For the text-containing cell, return its midpoint in (X, Y) coordinate format. 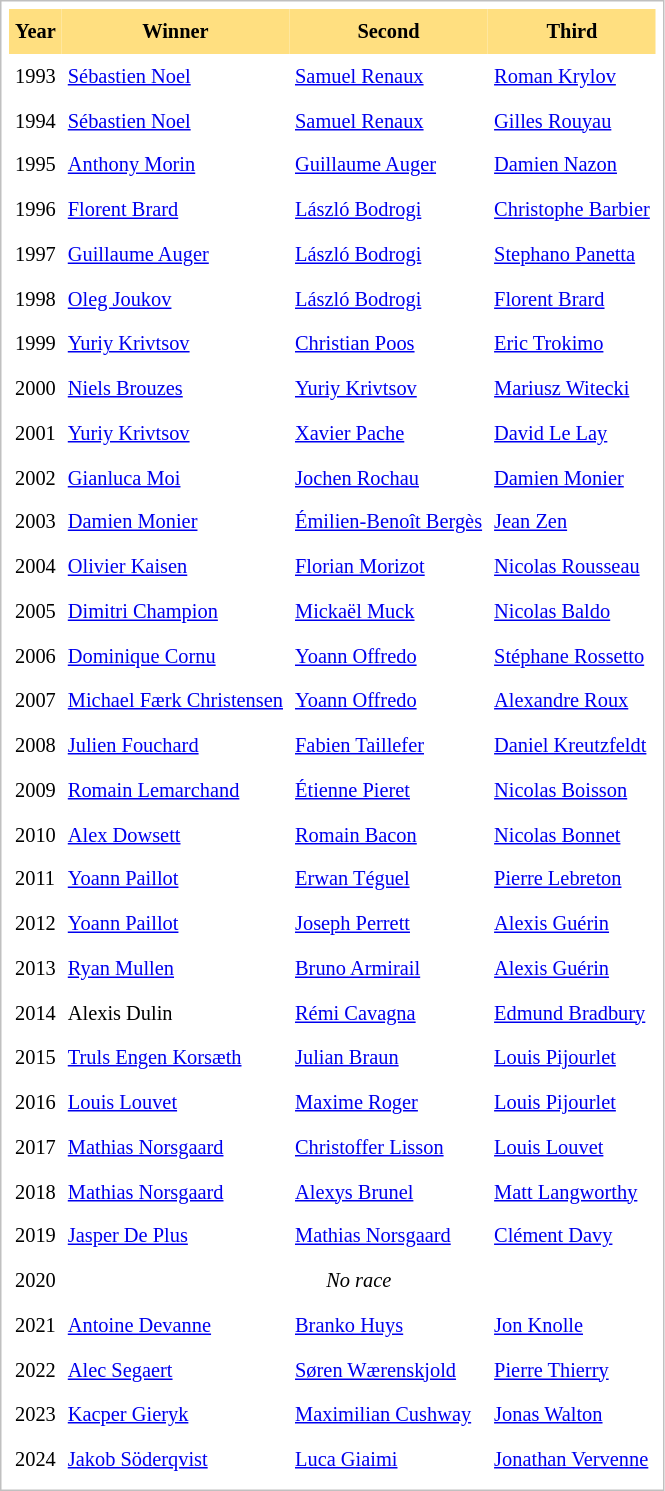
2020 (36, 1280)
Mickaël Muck (388, 612)
Jonas Walton (572, 1414)
Julian Braun (388, 1058)
Dominique Cornu (176, 656)
Nicolas Boisson (572, 790)
2015 (36, 1058)
2022 (36, 1370)
Truls Engen Korsæth (176, 1058)
Olivier Kaisen (176, 566)
Romain Lemarchand (176, 790)
Nicolas Bonnet (572, 834)
Alexis Dulin (176, 1014)
2001 (36, 434)
Alexandre Roux (572, 700)
Third (572, 32)
Maximilian Cushway (388, 1414)
Edmund Bradbury (572, 1014)
Dimitri Champion (176, 612)
Ryan Mullen (176, 968)
2002 (36, 478)
Alexys Brunel (388, 1192)
Xavier Pache (388, 434)
2019 (36, 1236)
Fabien Taillefer (388, 746)
Anthony Morin (176, 166)
Pierre Thierry (572, 1370)
1999 (36, 344)
Year (36, 32)
Bruno Armirail (388, 968)
2000 (36, 388)
Winner (176, 32)
Julien Fouchard (176, 746)
Erwan Téguel (388, 880)
2004 (36, 566)
2003 (36, 522)
Roman Krylov (572, 76)
Søren Wærenskjold (388, 1370)
Florian Morizot (388, 566)
2010 (36, 834)
Jean Zen (572, 522)
Nicolas Baldo (572, 612)
Stéphane Rossetto (572, 656)
Jasper De Plus (176, 1236)
Étienne Pieret (388, 790)
2016 (36, 1102)
Stephano Panetta (572, 254)
2012 (36, 924)
Michael Færk Christensen (176, 700)
1997 (36, 254)
1993 (36, 76)
Joseph Perrett (388, 924)
Christophe Barbier (572, 210)
Pierre Lebreton (572, 880)
2009 (36, 790)
Oleg Joukov (176, 300)
Mariusz Witecki (572, 388)
2006 (36, 656)
No race (359, 1280)
2023 (36, 1414)
Second (388, 32)
1995 (36, 166)
2014 (36, 1014)
Daniel Kreutzfeldt (572, 746)
Clément Davy (572, 1236)
2008 (36, 746)
Luca Giaimi (388, 1460)
Eric Trokimo (572, 344)
Nicolas Rousseau (572, 566)
Christian Poos (388, 344)
Antoine Devanne (176, 1326)
Rémi Cavagna (388, 1014)
Romain Bacon (388, 834)
1996 (36, 210)
Niels Brouzes (176, 388)
Gilles Rouyau (572, 120)
2021 (36, 1326)
Alec Segaert (176, 1370)
Jochen Rochau (388, 478)
Émilien-Benoît Bergès (388, 522)
2005 (36, 612)
Christoffer Lisson (388, 1148)
Jonathan Vervenne (572, 1460)
1994 (36, 120)
David Le Lay (572, 434)
Maxime Roger (388, 1102)
Branko Huys (388, 1326)
2017 (36, 1148)
2007 (36, 700)
1998 (36, 300)
Alex Dowsett (176, 834)
Jon Knolle (572, 1326)
Kacper Gieryk (176, 1414)
Gianluca Moi (176, 478)
Matt Langworthy (572, 1192)
Jakob Söderqvist (176, 1460)
2018 (36, 1192)
Damien Nazon (572, 166)
2013 (36, 968)
2011 (36, 880)
2024 (36, 1460)
